Scan for the cell matching the given text and deliver its (x, y) coordinate at center. 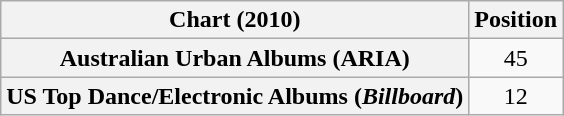
US Top Dance/Electronic Albums (Billboard) (235, 96)
Chart (2010) (235, 20)
12 (516, 96)
45 (516, 58)
Position (516, 20)
Australian Urban Albums (ARIA) (235, 58)
